Search for the cell housing the specified text and yield its (x, y) center coordinate. 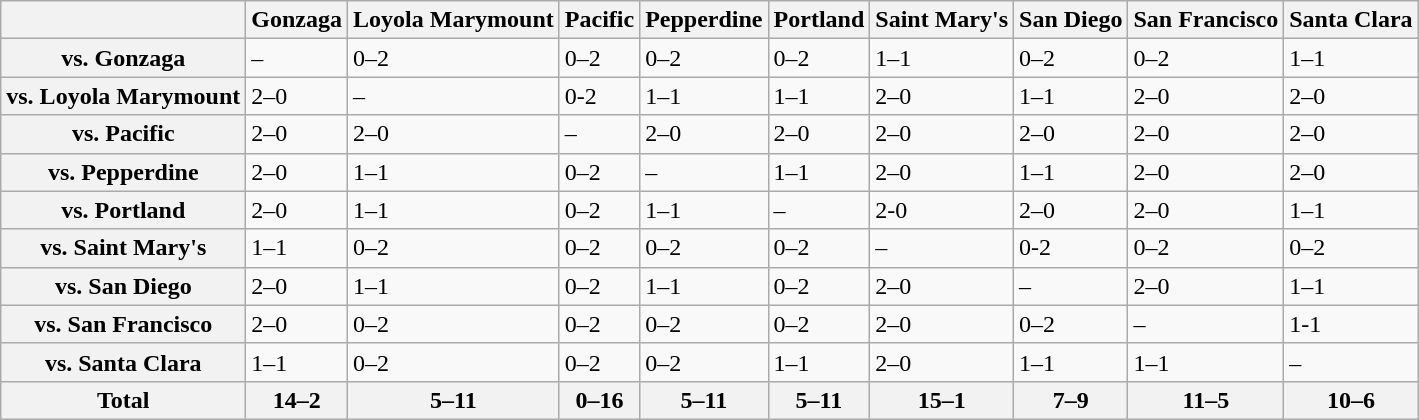
10–6 (1351, 400)
San Francisco (1206, 20)
0–16 (599, 400)
vs. Saint Mary's (124, 248)
Pepperdine (704, 20)
Portland (819, 20)
2-0 (942, 210)
vs. Portland (124, 210)
vs. Santa Clara (124, 362)
Saint Mary's (942, 20)
Loyola Marymount (454, 20)
Pacific (599, 20)
11–5 (1206, 400)
vs. Pepperdine (124, 172)
1-1 (1351, 324)
vs. Gonzaga (124, 58)
Santa Clara (1351, 20)
vs. San Diego (124, 286)
15–1 (942, 400)
vs. Loyola Marymount (124, 96)
7–9 (1071, 400)
San Diego (1071, 20)
vs. San Francisco (124, 324)
Total (124, 400)
Gonzaga (297, 20)
vs. Pacific (124, 134)
14–2 (297, 400)
